Determine the (x, y) coordinate at the center of the cell enclosing the given text.  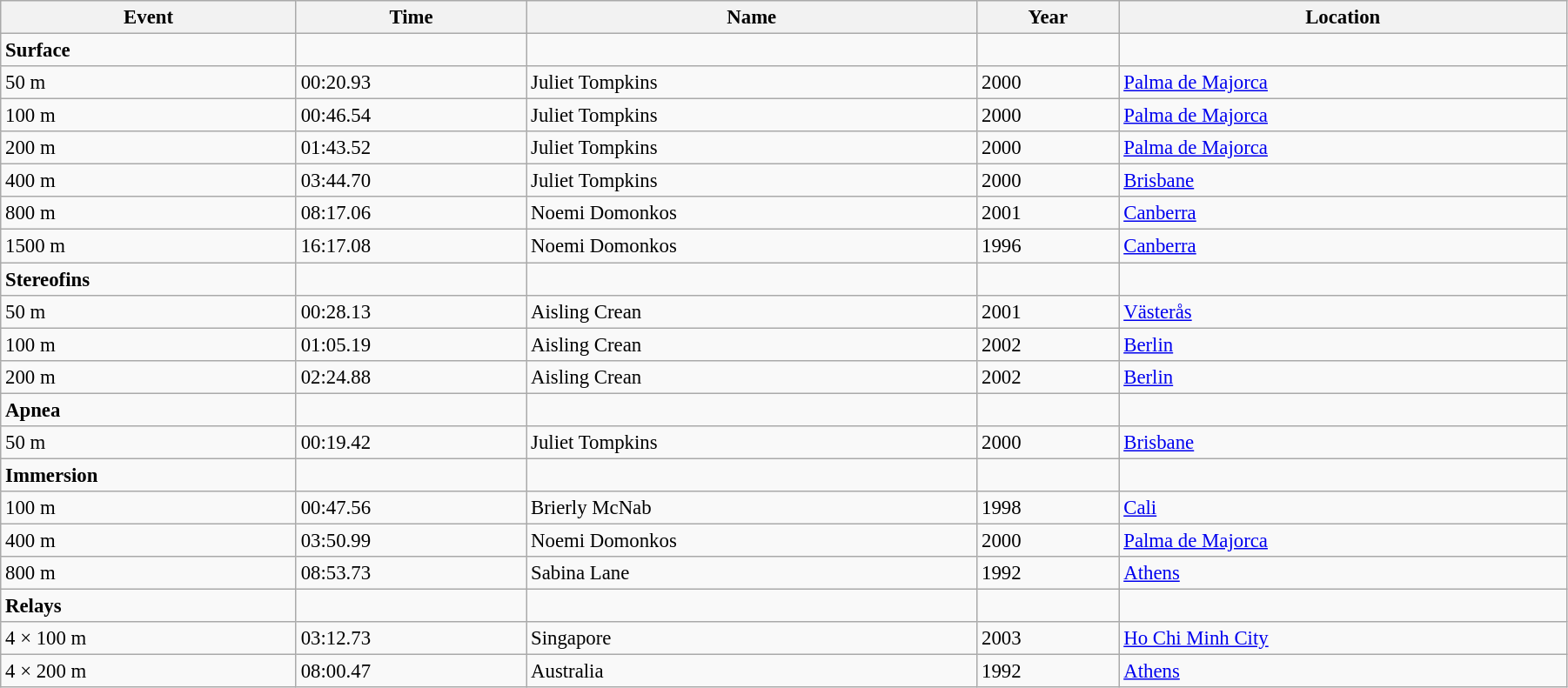
Brierly McNab (752, 508)
Sabina Lane (752, 573)
03:44.70 (411, 181)
Location (1344, 17)
Västerås (1344, 311)
Stereofins (149, 279)
00:46.54 (411, 116)
1996 (1048, 246)
Australia (752, 671)
Year (1048, 17)
03:50.99 (411, 540)
01:43.52 (411, 148)
01:05.19 (411, 344)
Name (752, 17)
Cali (1344, 508)
02:24.88 (411, 377)
08:17.06 (411, 213)
Ho Chi Minh City (1344, 638)
Apnea (149, 410)
4 × 200 m (149, 671)
Surface (149, 50)
08:53.73 (411, 573)
Singapore (752, 638)
16:17.08 (411, 246)
08:00.47 (411, 671)
1998 (1048, 508)
2003 (1048, 638)
Event (149, 17)
4 × 100 m (149, 638)
1500 m (149, 246)
Time (411, 17)
00:28.13 (411, 311)
00:20.93 (411, 83)
03:12.73 (411, 638)
Immersion (149, 475)
00:19.42 (411, 443)
00:47.56 (411, 508)
Relays (149, 606)
